Determine the (X, Y) coordinate at the center of the cell enclosing the given text.  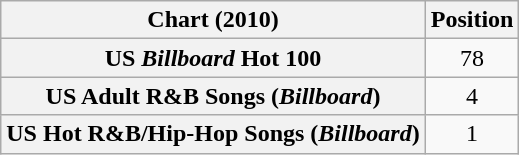
US Adult R&B Songs (Billboard) (213, 96)
78 (472, 58)
4 (472, 96)
Chart (2010) (213, 20)
1 (472, 134)
US Billboard Hot 100 (213, 58)
US Hot R&B/Hip-Hop Songs (Billboard) (213, 134)
Position (472, 20)
